Identify which cell holds the provided text, then report its [X, Y] central coordinate. 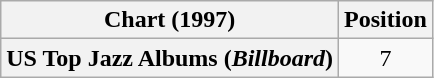
US Top Jazz Albums (Billboard) [170, 58]
Position [386, 20]
Chart (1997) [170, 20]
7 [386, 58]
